Return the (x, y) coordinate for the center point of the cell that contains the specified text.  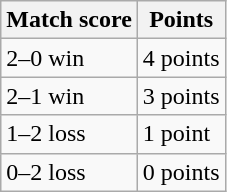
2–1 win (70, 96)
2–0 win (70, 58)
1–2 loss (70, 134)
1 point (181, 134)
Points (181, 20)
4 points (181, 58)
0–2 loss (70, 172)
0 points (181, 172)
Match score (70, 20)
3 points (181, 96)
